Detect which cell encompasses the target text, then output its (x, y) center coordinate. 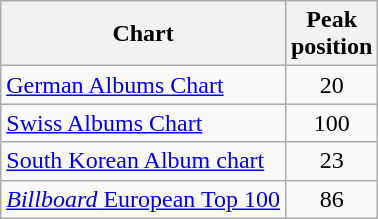
Billboard European Top 100 (144, 199)
South Korean Album chart (144, 161)
German Albums Chart (144, 85)
23 (331, 161)
Chart (144, 34)
Peakposition (331, 34)
Swiss Albums Chart (144, 123)
86 (331, 199)
100 (331, 123)
20 (331, 85)
